Find where the given text appears and provide that cell's center as [x, y] coordinate. 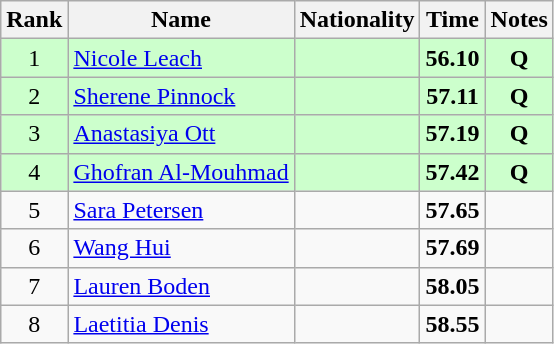
Time [452, 20]
Ghofran Al-Mouhmad [181, 172]
7 [34, 286]
57.69 [452, 248]
Sherene Pinnock [181, 96]
Wang Hui [181, 248]
3 [34, 134]
6 [34, 248]
Lauren Boden [181, 286]
Sara Petersen [181, 210]
58.55 [452, 324]
57.11 [452, 96]
57.19 [452, 134]
2 [34, 96]
Rank [34, 20]
Nationality [357, 20]
56.10 [452, 58]
Name [181, 20]
57.65 [452, 210]
Notes [519, 20]
57.42 [452, 172]
1 [34, 58]
5 [34, 210]
8 [34, 324]
4 [34, 172]
58.05 [452, 286]
Anastasiya Ott [181, 134]
Laetitia Denis [181, 324]
Nicole Leach [181, 58]
